Extract the [X, Y] coordinate from the center of the cell holding the provided text.  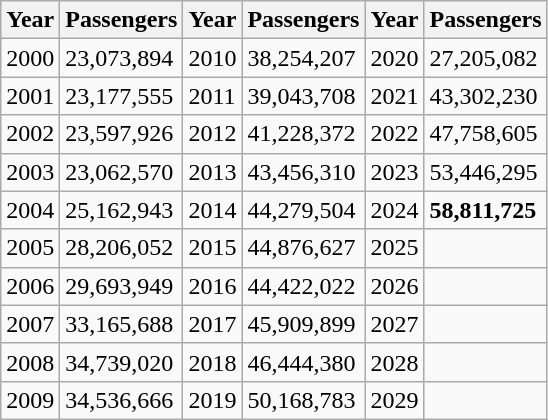
2023 [394, 172]
2003 [30, 172]
2026 [394, 286]
50,168,783 [304, 400]
34,536,666 [122, 400]
2020 [394, 58]
45,909,899 [304, 324]
43,456,310 [304, 172]
2005 [30, 248]
38,254,207 [304, 58]
28,206,052 [122, 248]
46,444,380 [304, 362]
25,162,943 [122, 210]
2018 [212, 362]
2028 [394, 362]
44,876,627 [304, 248]
58,811,725 [486, 210]
44,422,022 [304, 286]
2008 [30, 362]
2025 [394, 248]
2029 [394, 400]
29,693,949 [122, 286]
39,043,708 [304, 96]
23,177,555 [122, 96]
2001 [30, 96]
2015 [212, 248]
2017 [212, 324]
43,302,230 [486, 96]
27,205,082 [486, 58]
2004 [30, 210]
34,739,020 [122, 362]
2010 [212, 58]
2019 [212, 400]
23,597,926 [122, 134]
2009 [30, 400]
53,446,295 [486, 172]
2014 [212, 210]
2016 [212, 286]
2000 [30, 58]
2024 [394, 210]
44,279,504 [304, 210]
2022 [394, 134]
2027 [394, 324]
41,228,372 [304, 134]
2002 [30, 134]
2012 [212, 134]
23,062,570 [122, 172]
23,073,894 [122, 58]
33,165,688 [122, 324]
2011 [212, 96]
2007 [30, 324]
2006 [30, 286]
2021 [394, 96]
47,758,605 [486, 134]
2013 [212, 172]
